From the cell containing the given text, extract its center point as [x, y] coordinate. 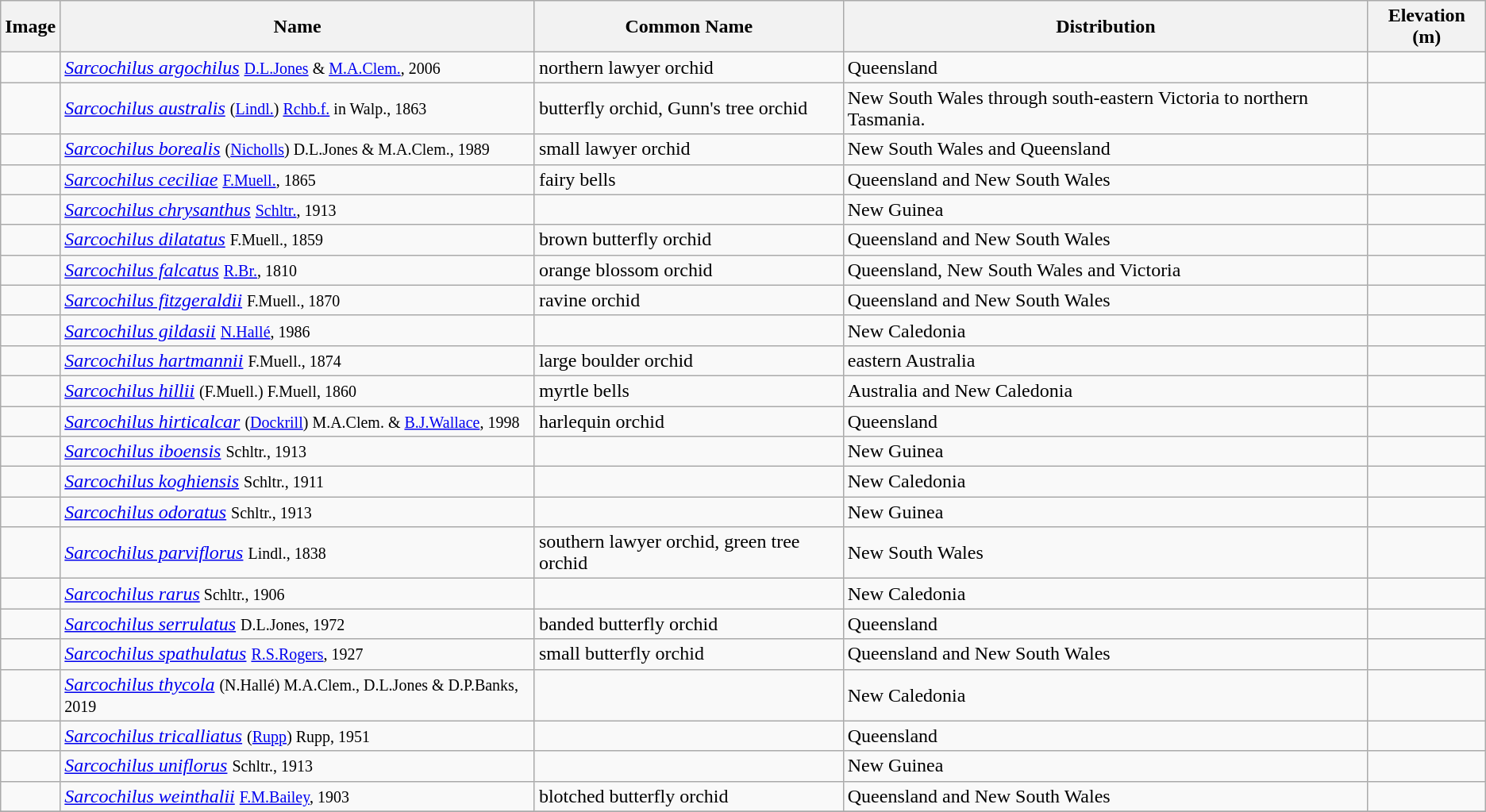
small butterfly orchid [689, 654]
butterfly orchid, Gunn's tree orchid [689, 108]
Sarcochilus rarus Schltr., 1906 [298, 594]
eastern Australia [1105, 360]
Sarcochilus koghiensis Schltr., 1911 [298, 482]
Sarcochilus parviflorus Lindl., 1838 [298, 552]
Distribution [1105, 27]
Sarcochilus iboensis Schltr., 1913 [298, 452]
Queensland, New South Wales and Victoria [1105, 270]
Sarcochilus argochilus D.L.Jones & M.A.Clem., 2006 [298, 67]
New South Wales and Queensland [1105, 149]
fairy bells [689, 179]
Sarcochilus dilatatus F.Muell., 1859 [298, 240]
Sarcochilus borealis (Nicholls) D.L.Jones & M.A.Clem., 1989 [298, 149]
Sarcochilus uniflorus Schltr., 1913 [298, 766]
Common Name [689, 27]
Sarcochilus falcatus R.Br., 1810 [298, 270]
Sarcochilus fitzgeraldii F.Muell., 1870 [298, 300]
Sarcochilus hirticalcar (Dockrill) M.A.Clem. & B.J.Wallace, 1998 [298, 421]
Sarcochilus serrulatus D.L.Jones, 1972 [298, 624]
small lawyer orchid [689, 149]
Sarcochilus weinthalii F.M.Bailey, 1903 [298, 796]
Sarcochilus gildasii N.Hallé, 1986 [298, 330]
Sarcochilus chrysanthus Schltr., 1913 [298, 210]
New South Wales through south-eastern Victoria to northern Tasmania. [1105, 108]
harlequin orchid [689, 421]
banded butterfly orchid [689, 624]
Sarcochilus ceciliae F.Muell., 1865 [298, 179]
Sarcochilus hartmannii F.Muell., 1874 [298, 360]
Image [30, 27]
southern lawyer orchid, green tree orchid [689, 552]
Sarcochilus hillii (F.Muell.) F.Muell, 1860 [298, 391]
brown butterfly orchid [689, 240]
Sarcochilus tricalliatus (Rupp) Rupp, 1951 [298, 736]
Sarcochilus spathulatus R.S.Rogers, 1927 [298, 654]
Sarcochilus odoratus Schltr., 1913 [298, 512]
Australia and New Caledonia [1105, 391]
Sarcochilus australis (Lindl.) Rchb.f. in Walp., 1863 [298, 108]
myrtle bells [689, 391]
Name [298, 27]
Elevation (m) [1426, 27]
Sarcochilus thycola (N.Hallé) M.A.Clem., D.L.Jones & D.P.Banks, 2019 [298, 695]
orange blossom orchid [689, 270]
blotched butterfly orchid [689, 796]
ravine orchid [689, 300]
New South Wales [1105, 552]
northern lawyer orchid [689, 67]
large boulder orchid [689, 360]
